Identify which cell holds the provided text, then report its [X, Y] central coordinate. 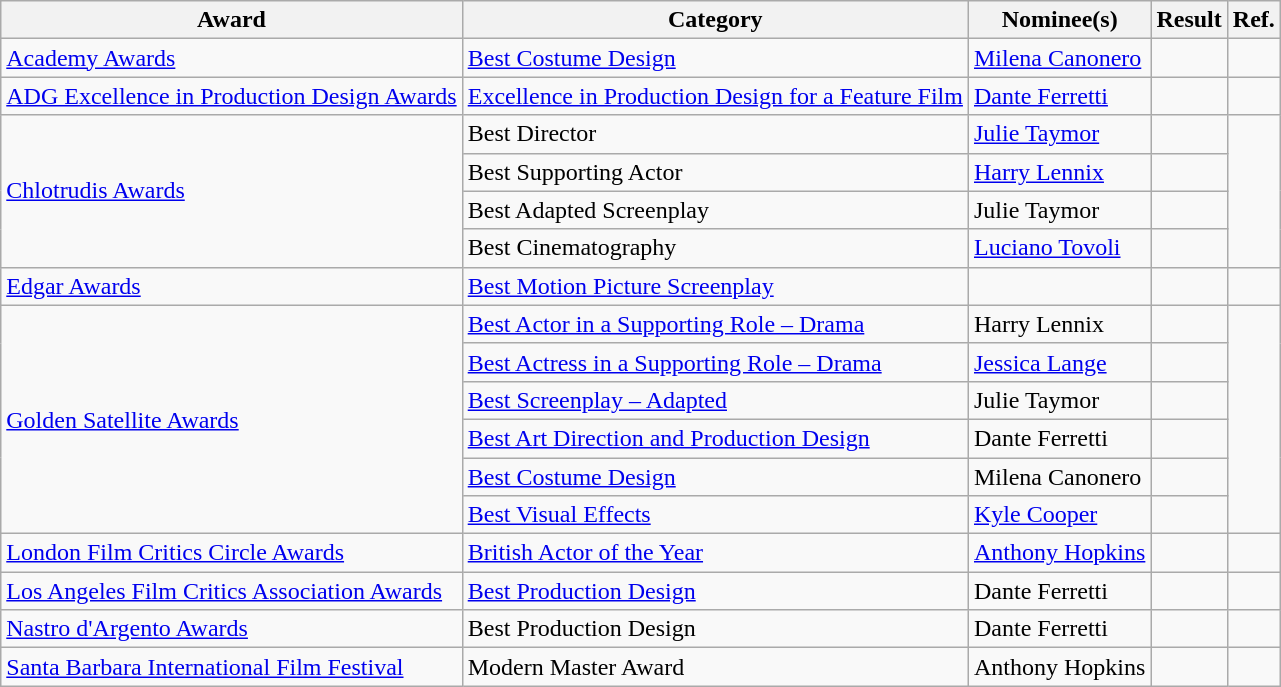
Ref. [1254, 20]
Best Actor in a Supporting Role – Drama [715, 324]
Los Angeles Film Critics Association Awards [232, 591]
Nominee(s) [1059, 20]
Modern Master Award [715, 667]
Best Visual Effects [715, 515]
Best Screenplay – Adapted [715, 400]
Kyle Cooper [1059, 515]
Best Cinematography [715, 248]
Chlotrudis Awards [232, 191]
Edgar Awards [232, 286]
Result [1189, 20]
Best Adapted Screenplay [715, 210]
London Film Critics Circle Awards [232, 553]
Academy Awards [232, 58]
Category [715, 20]
Excellence in Production Design for a Feature Film [715, 96]
British Actor of the Year [715, 553]
Golden Satellite Awards [232, 419]
ADG Excellence in Production Design Awards [232, 96]
Best Motion Picture Screenplay [715, 286]
Best Art Direction and Production Design [715, 438]
Award [232, 20]
Jessica Lange [1059, 362]
Best Actress in a Supporting Role – Drama [715, 362]
Luciano Tovoli [1059, 248]
Santa Barbara International Film Festival [232, 667]
Best Supporting Actor [715, 172]
Nastro d'Argento Awards [232, 629]
Best Director [715, 134]
